Locate the cell with the specified text and output its (x, y) center coordinate. 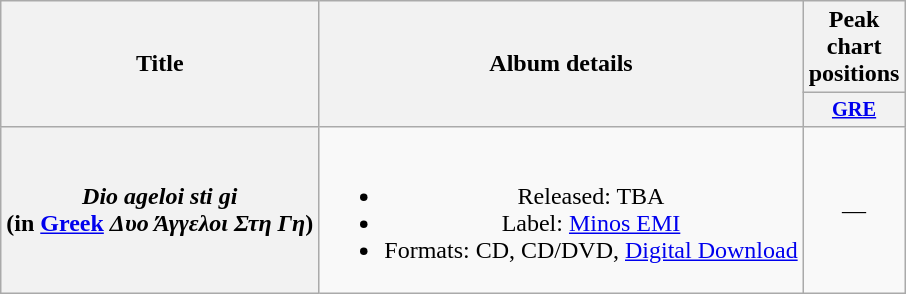
Peak chart positions (854, 47)
Title (160, 64)
Album details (561, 64)
— (854, 210)
GRE (854, 110)
Dio ageloi sti gi(in Greek Δυο Άγγελοι Στη Γη) (160, 210)
Released: TBALabel: Minos EMIFormats: CD, CD/DVD, Digital Download (561, 210)
